Scan for the cell matching the given text and deliver its [x, y] coordinate at center. 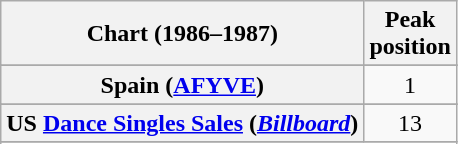
US Dance Singles Sales (Billboard) [182, 123]
1 [410, 85]
13 [410, 123]
Peakposition [410, 34]
Spain (AFYVE) [182, 85]
Chart (1986–1987) [182, 34]
